Capture the cell that displays the provided text and extract its [X, Y] central coordinate. 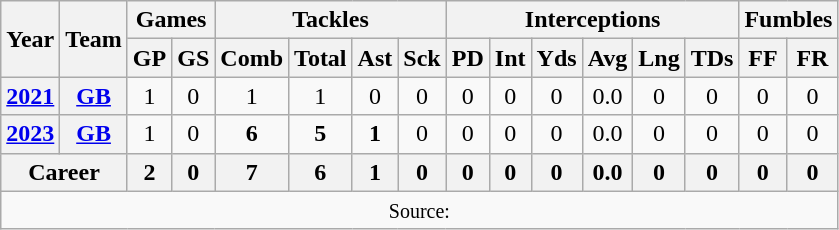
2021 [30, 96]
Int [510, 58]
Yds [556, 58]
Lng [659, 58]
5 [321, 134]
Sck [422, 58]
Interceptions [592, 20]
GP [149, 58]
Tackles [330, 20]
7 [252, 172]
Games [170, 20]
Career [64, 172]
Team [94, 39]
Avg [608, 58]
Fumbles [788, 20]
2 [149, 172]
TDs [712, 58]
FR [812, 58]
FF [763, 58]
Ast [375, 58]
Year [30, 39]
Source: [420, 210]
PD [468, 58]
Comb [252, 58]
2023 [30, 134]
Total [321, 58]
GS [194, 58]
